For the text-containing cell, return its midpoint in (X, Y) coordinate format. 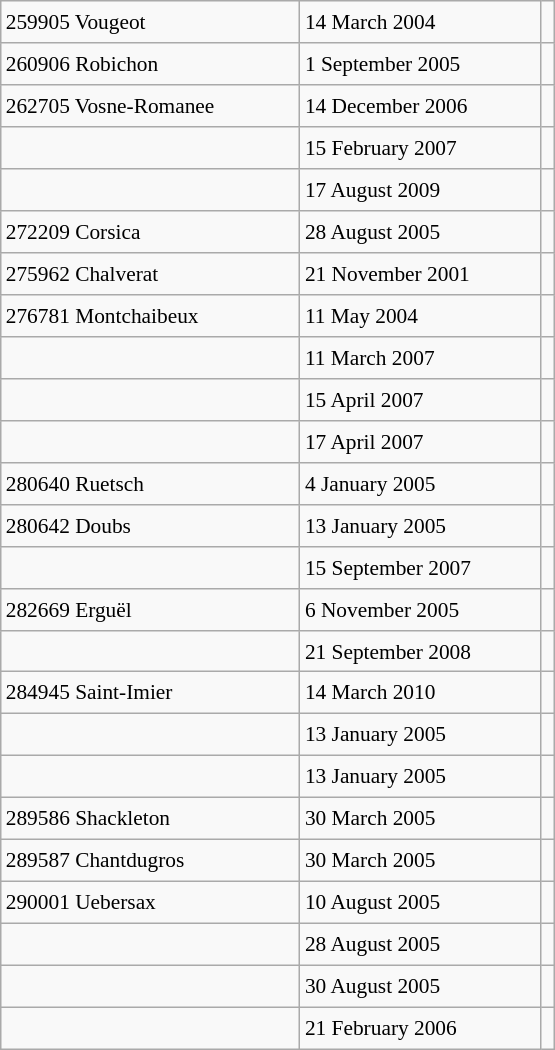
11 March 2007 (420, 358)
290001 Uebersax (150, 903)
262705 Vosne-Romanee (150, 106)
272209 Corsica (150, 232)
21 September 2008 (420, 651)
14 March 2004 (420, 22)
289586 Shackleton (150, 819)
11 May 2004 (420, 316)
259905 Vougeot (150, 22)
280640 Ruetsch (150, 483)
284945 Saint-Imier (150, 693)
280642 Doubs (150, 525)
6 November 2005 (420, 609)
21 February 2006 (420, 1028)
15 April 2007 (420, 399)
10 August 2005 (420, 903)
21 November 2001 (420, 274)
15 September 2007 (420, 567)
17 August 2009 (420, 190)
14 December 2006 (420, 106)
15 February 2007 (420, 148)
17 April 2007 (420, 441)
275962 Chalverat (150, 274)
289587 Chantdugros (150, 861)
14 March 2010 (420, 693)
30 August 2005 (420, 986)
282669 Erguël (150, 609)
276781 Montchaibeux (150, 316)
260906 Robichon (150, 64)
1 September 2005 (420, 64)
4 January 2005 (420, 483)
